Determine the (X, Y) coordinate at the center of the cell enclosing the given text.  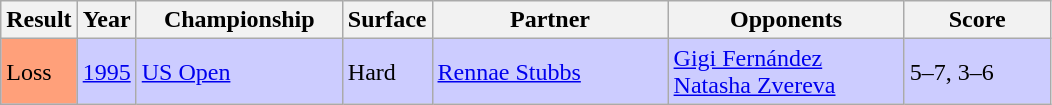
Partner (550, 20)
Hard (387, 72)
US Open (239, 72)
Opponents (786, 20)
5–7, 3–6 (977, 72)
1995 (106, 72)
Gigi Fernández Natasha Zvereva (786, 72)
Loss (39, 72)
Rennae Stubbs (550, 72)
Year (106, 20)
Championship (239, 20)
Result (39, 20)
Surface (387, 20)
Score (977, 20)
